Return [X, Y] of the center of cell containing provided text 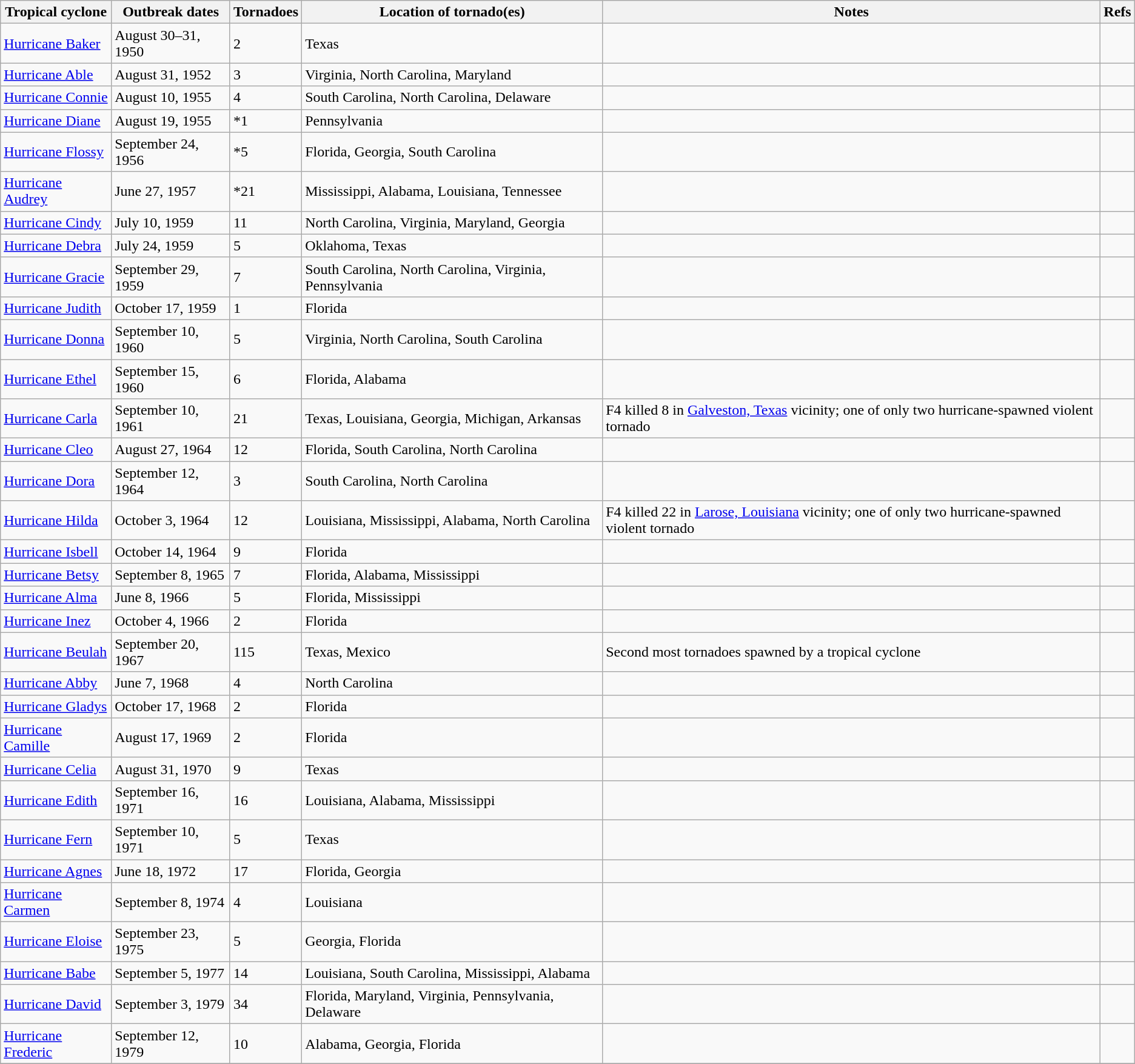
Texas, Mexico [452, 652]
Mississippi, Alabama, Louisiana, Tennessee [452, 192]
Hurricane Debra [56, 246]
October 17, 1968 [171, 706]
Hurricane David [56, 1004]
Oklahoma, Texas [452, 246]
Hurricane Flossy [56, 152]
August 19, 1955 [171, 121]
Hurricane Inez [56, 621]
1 [266, 308]
34 [266, 1004]
September 23, 1975 [171, 942]
June 27, 1957 [171, 192]
September 5, 1977 [171, 973]
21 [266, 418]
September 10, 1971 [171, 839]
September 8, 1965 [171, 575]
South Carolina, North Carolina, Virginia, Pennsylvania [452, 276]
Georgia, Florida [452, 942]
Florida, South Carolina, North Carolina [452, 450]
Hurricane Hilda [56, 520]
August 27, 1964 [171, 450]
Louisiana, South Carolina, Mississippi, Alabama [452, 973]
October 3, 1964 [171, 520]
F4 killed 22 in Larose, Louisiana vicinity; one of only two hurricane-spawned violent tornado [851, 520]
*1 [266, 121]
Second most tornadoes spawned by a tropical cyclone [851, 652]
Hurricane Eloise [56, 942]
August 30–31, 1950 [171, 44]
Hurricane Cindy [56, 223]
August 10, 1955 [171, 98]
September 12, 1979 [171, 1044]
Hurricane Gladys [56, 706]
Hurricane Beulah [56, 652]
Hurricane Alma [56, 598]
Refs [1117, 12]
16 [266, 800]
*5 [266, 152]
Notes [851, 12]
Hurricane Audrey [56, 192]
September 12, 1964 [171, 481]
Louisiana [452, 902]
Hurricane Cleo [56, 450]
11 [266, 223]
September 3, 1979 [171, 1004]
September 15, 1960 [171, 378]
Louisiana, Alabama, Mississippi [452, 800]
Hurricane Abby [56, 683]
Hurricane Fern [56, 839]
Hurricane Isbell [56, 552]
Virginia, North Carolina, South Carolina [452, 340]
October 17, 1959 [171, 308]
Hurricane Carla [56, 418]
September 10, 1960 [171, 340]
Hurricane Ethel [56, 378]
Florida, Alabama [452, 378]
Hurricane Judith [56, 308]
Hurricane Carmen [56, 902]
Hurricane Agnes [56, 871]
Hurricane Baker [56, 44]
Hurricane Frederic [56, 1044]
F4 killed 8 in Galveston, Texas vicinity; one of only two hurricane-spawned violent tornado [851, 418]
Hurricane Able [56, 75]
South Carolina, North Carolina, Delaware [452, 98]
Tropical cyclone [56, 12]
September 16, 1971 [171, 800]
Hurricane Celia [56, 769]
Hurricane Babe [56, 973]
Alabama, Georgia, Florida [452, 1044]
August 31, 1970 [171, 769]
September 29, 1959 [171, 276]
September 20, 1967 [171, 652]
North Carolina [452, 683]
Texas, Louisiana, Georgia, Michigan, Arkansas [452, 418]
Outbreak dates [171, 12]
July 10, 1959 [171, 223]
*21 [266, 192]
Hurricane Dora [56, 481]
10 [266, 1044]
Hurricane Edith [56, 800]
Virginia, North Carolina, Maryland [452, 75]
Pennsylvania [452, 121]
Location of tornado(es) [452, 12]
17 [266, 871]
September 24, 1956 [171, 152]
August 31, 1952 [171, 75]
September 10, 1961 [171, 418]
October 14, 1964 [171, 552]
Florida, Mississippi [452, 598]
August 17, 1969 [171, 737]
Louisiana, Mississippi, Alabama, North Carolina [452, 520]
Hurricane Diane [56, 121]
Hurricane Donna [56, 340]
Florida, Alabama, Mississippi [452, 575]
South Carolina, North Carolina [452, 481]
6 [266, 378]
Hurricane Camille [56, 737]
14 [266, 973]
Hurricane Gracie [56, 276]
Tornadoes [266, 12]
October 4, 1966 [171, 621]
Florida, Georgia [452, 871]
June 7, 1968 [171, 683]
July 24, 1959 [171, 246]
Hurricane Connie [56, 98]
June 18, 1972 [171, 871]
115 [266, 652]
Florida, Maryland, Virginia, Pennsylvania, Delaware [452, 1004]
Florida, Georgia, South Carolina [452, 152]
Hurricane Betsy [56, 575]
North Carolina, Virginia, Maryland, Georgia [452, 223]
June 8, 1966 [171, 598]
September 8, 1974 [171, 902]
